Pinpoint the cell where the given text exists, returning its [X, Y] midpoint coordinate. 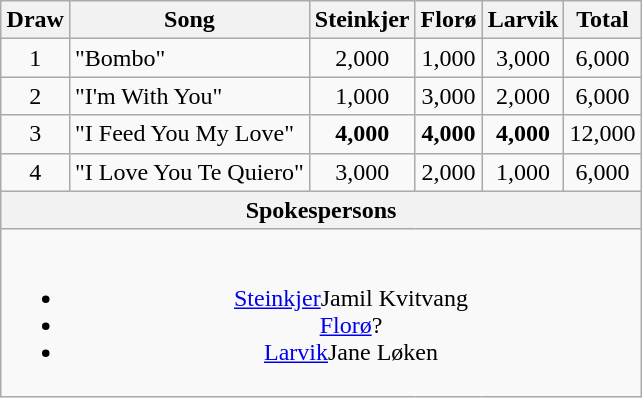
Spokespersons [321, 210]
1 [35, 58]
Florø [448, 20]
"I Love You Te Quiero" [189, 172]
Song [189, 20]
Larvik [523, 20]
"I Feed You My Love" [189, 134]
4 [35, 172]
Draw [35, 20]
Steinkjer [362, 20]
3 [35, 134]
SteinkjerJamil KvitvangFlorø?LarvikJane Løken [321, 312]
"I'm With You" [189, 96]
Total [602, 20]
2 [35, 96]
12,000 [602, 134]
"Bombo" [189, 58]
